Determine the (x, y) coordinate at the center of the cell enclosing the given text.  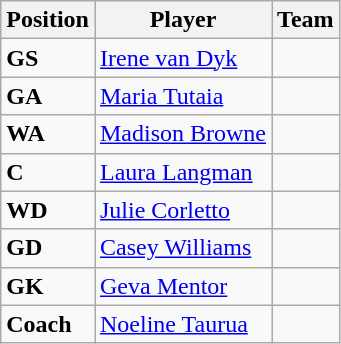
C (48, 172)
Maria Tutaia (182, 96)
Madison Browne (182, 134)
Casey Williams (182, 248)
Julie Corletto (182, 210)
GD (48, 248)
Player (182, 20)
Noeline Taurua (182, 324)
Laura Langman (182, 172)
GK (48, 286)
Position (48, 20)
GA (48, 96)
Team (306, 20)
GS (48, 58)
Geva Mentor (182, 286)
Coach (48, 324)
WD (48, 210)
Irene van Dyk (182, 58)
WA (48, 134)
